Extract the (X, Y) coordinate from the center of the cell holding the provided text.  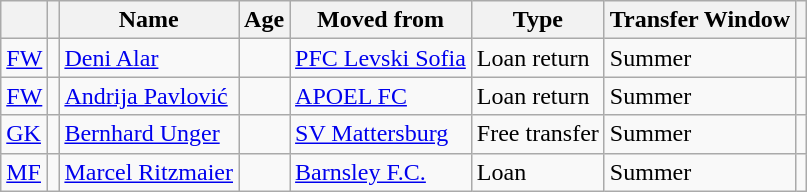
Moved from (381, 20)
MF (24, 172)
SV Mattersburg (381, 134)
Bernhard Unger (149, 134)
Name (149, 20)
PFC Levski Sofia (381, 58)
GK (24, 134)
Loan (538, 172)
Age (264, 20)
Type (538, 20)
Barnsley F.C. (381, 172)
Free transfer (538, 134)
APOEL FC (381, 96)
Deni Alar (149, 58)
Marcel Ritzmaier (149, 172)
Andrija Pavlović (149, 96)
Transfer Window (700, 20)
